From the cell containing the given text, extract its center point as (x, y) coordinate. 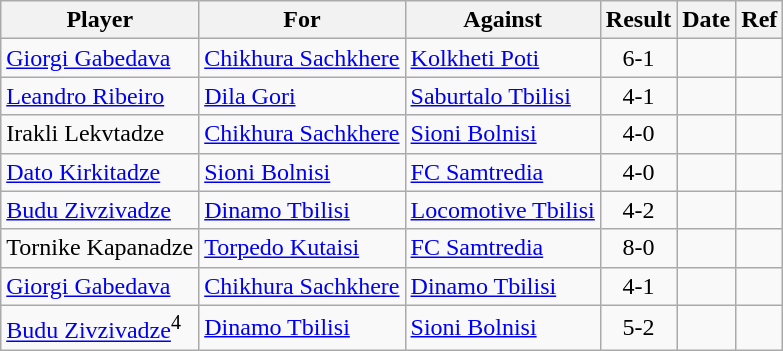
Result (638, 20)
Dato Kirkitadze (100, 172)
Against (502, 20)
Kolkheti Poti (502, 58)
Tornike Kapanadze (100, 248)
Dila Gori (302, 96)
Leandro Ribeiro (100, 96)
Locomotive Tbilisi (502, 210)
Player (100, 20)
4-2 (638, 210)
For (302, 20)
8-0 (638, 248)
5-2 (638, 328)
Torpedo Kutaisi (302, 248)
Budu Zivzivadze4 (100, 328)
6-1 (638, 58)
Date (706, 20)
Saburtalo Tbilisi (502, 96)
Irakli Lekvtadze (100, 134)
Budu Zivzivadze (100, 210)
Ref (760, 20)
